Search for the cell housing the specified text and yield its (X, Y) center coordinate. 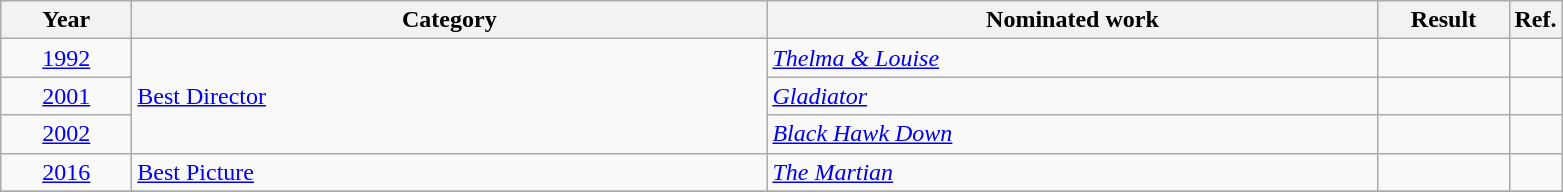
Best Director (450, 96)
The Martian (1072, 172)
Best Picture (450, 172)
2002 (66, 134)
2016 (66, 172)
Ref. (1536, 20)
Result (1444, 20)
2001 (66, 96)
1992 (66, 58)
Thelma & Louise (1072, 58)
Year (66, 20)
Black Hawk Down (1072, 134)
Nominated work (1072, 20)
Category (450, 20)
Gladiator (1072, 96)
